Find where the given text appears and provide that cell's center as (x, y) coordinate. 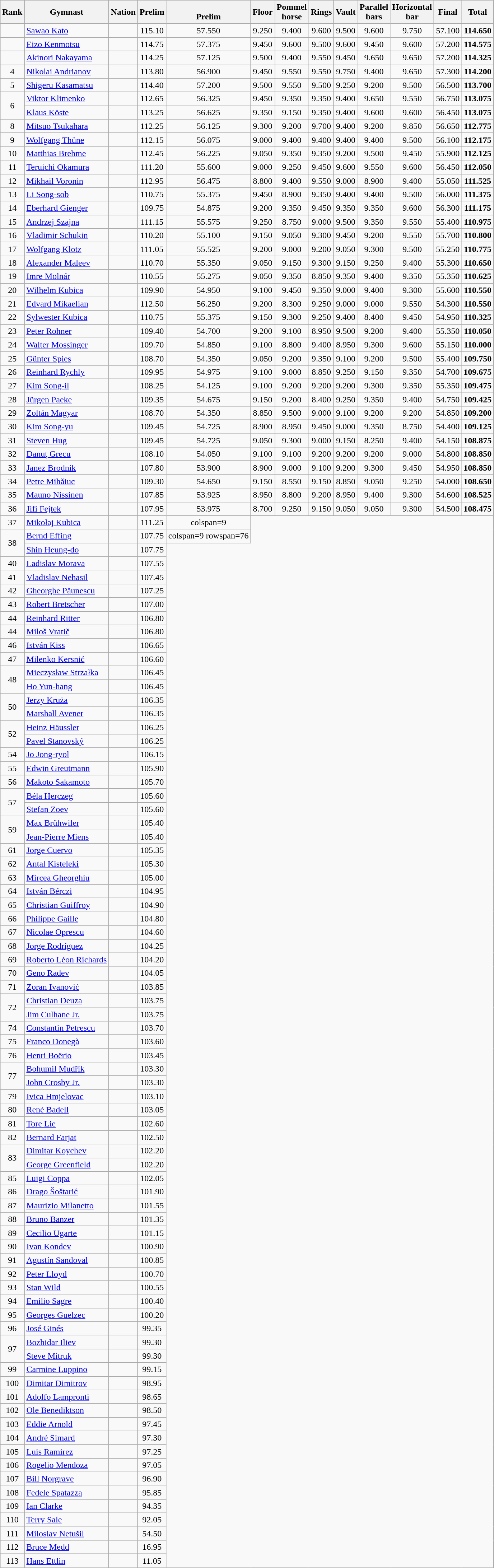
110.050 (477, 331)
97.30 (152, 1438)
Miloslav Netušil (67, 1534)
62 (12, 864)
100 (12, 1383)
111.15 (152, 222)
50 (12, 707)
77 (12, 1076)
55.150 (448, 345)
56.075 (208, 140)
Alexander Maleev (67, 263)
István Kiss (67, 645)
96 (12, 1329)
56.100 (448, 140)
85 (12, 1178)
101 (12, 1397)
Eizo Kenmotsu (67, 44)
Jo Jong-ryol (67, 755)
110.55 (152, 276)
56.475 (208, 181)
11 (12, 167)
Dimitar Dimitrov (67, 1383)
Teruichi Okamura (67, 167)
Mikhail Voronin (67, 181)
Walter Mossinger (67, 345)
97.05 (152, 1465)
Miloš Vratič (67, 632)
55.525 (208, 249)
97 (12, 1349)
Mircea Gheorghiu (67, 878)
53.925 (208, 495)
101.90 (152, 1192)
Rogelio Mendoza (67, 1465)
Christian Deuza (67, 1000)
Agustín Sandoval (67, 1260)
Marshall Avener (67, 714)
56.500 (448, 85)
75 (12, 1041)
46 (12, 645)
111.525 (477, 181)
90 (12, 1246)
Wolfgang Thüne (67, 140)
Jürgen Paeke (67, 400)
54.000 (448, 481)
107.80 (152, 468)
109.200 (477, 413)
56.225 (208, 153)
104.60 (152, 932)
Max Brühwiler (67, 823)
57.125 (208, 58)
112.50 (152, 304)
54 (12, 755)
107.85 (152, 495)
105.00 (152, 878)
99.35 (152, 1329)
Horizontalbar (412, 12)
71 (12, 987)
114.200 (477, 71)
56.900 (208, 71)
57 (12, 802)
Drago Šoštarić (67, 1192)
48 (12, 680)
19 (12, 276)
Bozhidar Iliev (67, 1342)
107 (12, 1479)
105.70 (152, 782)
René Badell (67, 1110)
64 (12, 891)
56.250 (208, 304)
101.35 (152, 1219)
Floor (263, 12)
88 (12, 1219)
114.575 (477, 44)
25 (12, 358)
67 (12, 932)
16.95 (152, 1547)
98.95 (152, 1383)
André Simard (67, 1438)
John Crosby Jr. (67, 1083)
Ladislav Morava (67, 563)
79 (12, 1096)
5 (12, 85)
Sawao Kato (67, 31)
4 (12, 71)
32 (12, 454)
22 (12, 317)
Ivica Hmjelovac (67, 1096)
98.65 (152, 1397)
Rank (12, 12)
81 (12, 1124)
Total (477, 12)
40 (12, 563)
109 (12, 1506)
95 (12, 1315)
Philippe Gaille (67, 919)
10 (12, 153)
Tore Lie (67, 1124)
21 (12, 304)
36 (12, 509)
54.500 (448, 509)
59 (12, 830)
99 (12, 1369)
16 (12, 235)
109.475 (477, 386)
Carmine Luppino (67, 1369)
95.85 (152, 1492)
112.125 (477, 153)
104.80 (152, 919)
Matthias Brehme (67, 153)
57.375 (208, 44)
109.675 (477, 372)
9.700 (321, 126)
110.975 (477, 222)
Bruno Banzer (67, 1219)
colspan=9 (208, 522)
114.325 (477, 58)
82 (12, 1137)
Jifi Fejtek (67, 509)
113.700 (477, 85)
56.750 (448, 99)
8.550 (292, 481)
Parallelbars (374, 12)
Mieczysław Strzałka (67, 673)
74 (12, 1028)
George Greenfield (67, 1165)
Bernd Effing (67, 536)
Dimitar Koychev (67, 1151)
Jorge Rodríguez (67, 946)
100.55 (152, 1288)
47 (12, 659)
112.15 (152, 140)
Roberto Léon Richards (67, 960)
112.25 (152, 126)
111.05 (152, 249)
100.90 (152, 1246)
105 (12, 1451)
9 (12, 140)
103.10 (152, 1096)
94.35 (152, 1506)
104.25 (152, 946)
110.70 (152, 263)
José Ginés (67, 1329)
93 (12, 1288)
15 (12, 222)
57.550 (208, 31)
23 (12, 331)
Bohumil Mudřík (67, 1069)
Günter Spies (67, 358)
8.250 (374, 440)
Viktor Klimenko (67, 99)
110.625 (477, 276)
72 (12, 1007)
56.625 (208, 112)
80 (12, 1110)
Georges Guelzec (67, 1315)
103.05 (152, 1110)
110.775 (477, 249)
102 (12, 1410)
27 (12, 386)
Edvard Mikaelian (67, 304)
110.325 (477, 317)
87 (12, 1205)
112.65 (152, 99)
38 (12, 543)
Steve Mitruk (67, 1356)
Fedele Spatazza (67, 1492)
Béla Herczeg (67, 795)
Peter Rohner (67, 331)
Nikolai Andrianov (67, 71)
Jim Culhane Jr. (67, 1014)
Vault (346, 12)
35 (12, 495)
115.10 (152, 31)
Ivan Kondev (67, 1246)
94 (12, 1301)
Adolfo Lampronti (67, 1397)
112.775 (477, 126)
102.60 (152, 1124)
Janez Brodnik (67, 468)
42 (12, 591)
114.40 (152, 85)
Mauno Nissinen (67, 495)
Franco Donegà (67, 1041)
114.25 (152, 58)
Robert Bretscher (67, 604)
Henri Boërio (67, 1055)
Cecilio Ugarte (67, 1233)
109.95 (152, 372)
104.05 (152, 973)
28 (12, 400)
34 (12, 481)
111.175 (477, 208)
97.25 (152, 1451)
101.15 (152, 1233)
109.35 (152, 400)
István Bérczi (67, 891)
107.95 (152, 509)
Danuţ Grecu (67, 454)
Bruce Medd (67, 1547)
Ho Yun-hang (67, 686)
54.600 (448, 495)
Gheorghe Păunescu (67, 591)
8.300 (292, 304)
109.30 (152, 481)
56.325 (208, 99)
54.400 (448, 427)
110.650 (477, 263)
24 (12, 345)
Christian Guiffroy (67, 905)
101.55 (152, 1205)
6 (12, 106)
112.95 (152, 181)
Bernard Farjat (67, 1137)
55.250 (448, 249)
56.000 (448, 195)
12 (12, 181)
89 (12, 1233)
Steven Hug (67, 440)
55.100 (208, 235)
54.975 (208, 372)
54.875 (208, 208)
54.650 (208, 481)
112.45 (152, 153)
114.650 (477, 31)
108.25 (152, 386)
108 (12, 1492)
Emilio Sagre (67, 1301)
8 (12, 126)
102.05 (152, 1178)
105.30 (152, 864)
Mikołaj Kubica (67, 522)
100.85 (152, 1260)
70 (12, 973)
37 (12, 522)
9.850 (412, 126)
Luigi Coppa (67, 1178)
Nicolae Oprescu (67, 932)
Sylwester Kubica (67, 317)
112.175 (477, 140)
26 (12, 372)
Vladislav Nehasil (67, 577)
57.300 (448, 71)
Jean-Pierre Miens (67, 837)
17 (12, 249)
Geno Radev (67, 973)
111.375 (477, 195)
54.750 (448, 400)
109.750 (477, 358)
61 (12, 850)
Eberhard Gienger (67, 208)
55.275 (208, 276)
Makoto Sakamoto (67, 782)
86 (12, 1192)
110.20 (152, 235)
54.125 (208, 386)
Zoran Ivanović (67, 987)
Hans Ettlin (67, 1561)
55.700 (448, 235)
54.050 (208, 454)
18 (12, 263)
Shigeru Kasamatsu (67, 85)
30 (12, 427)
113.25 (152, 112)
76 (12, 1055)
Jerzy Kruża (67, 700)
29 (12, 413)
100.70 (152, 1274)
55.300 (448, 263)
57.100 (448, 31)
14 (12, 208)
Stan Wild (67, 1288)
110 (12, 1520)
43 (12, 604)
55 (12, 768)
63 (12, 878)
Maurizio Milanetto (67, 1205)
108.525 (477, 495)
107.00 (152, 604)
Petre Mihăiuc (67, 481)
Shin Heung-do (67, 550)
114.75 (152, 44)
109.40 (152, 331)
Kim Song-yu (67, 427)
111.20 (152, 167)
103 (12, 1424)
54.150 (448, 440)
Peter Lloyd (67, 1274)
92 (12, 1274)
107.25 (152, 591)
Li Song-sob (67, 195)
100.40 (152, 1301)
99.15 (152, 1369)
Reinhard Ritter (67, 618)
54.675 (208, 400)
103.70 (152, 1028)
Constantin Petrescu (67, 1028)
colspan=9 rowspan=76 (208, 536)
53.975 (208, 509)
113 (12, 1561)
54.800 (448, 454)
56.650 (448, 126)
109.125 (477, 427)
97.45 (152, 1424)
Rings (321, 12)
103.60 (152, 1041)
54.300 (448, 304)
31 (12, 440)
Pavel Stanovský (67, 741)
20 (12, 290)
Milenko Kersnić (67, 659)
105.90 (152, 768)
13 (12, 195)
103.45 (152, 1055)
Vladimir Schukin (67, 235)
111.25 (152, 522)
68 (12, 946)
104 (12, 1438)
Andrzej Szajna (67, 222)
Imre Molnár (67, 276)
108.10 (152, 454)
65 (12, 905)
53.900 (208, 468)
109.75 (152, 208)
109.425 (477, 400)
109.70 (152, 345)
Wolfgang Klotz (67, 249)
106.60 (152, 659)
69 (12, 960)
Mitsuo Tsukahara (67, 126)
104.20 (152, 960)
106 (12, 1465)
98.50 (152, 1410)
Terry Sale (67, 1520)
Luis Ramírez (67, 1451)
Reinhard Rychly (67, 372)
Antal Kisteleki (67, 864)
Akinori Nakayama (67, 58)
55.575 (208, 222)
100.20 (152, 1315)
Heinz Häussler (67, 727)
106.15 (152, 755)
104.95 (152, 891)
8.700 (263, 509)
107.45 (152, 577)
Nation (123, 12)
66 (12, 919)
52 (12, 734)
Kim Song-il (67, 386)
83 (12, 1158)
Gymnast (67, 12)
113.80 (152, 71)
110.800 (477, 235)
56.300 (448, 208)
92.05 (152, 1520)
Wilhelm Kubica (67, 290)
Bill Norgrave (67, 1479)
111 (12, 1534)
108.475 (477, 509)
56 (12, 782)
110.000 (477, 345)
Jorge Cuervo (67, 850)
55.050 (448, 181)
Eddie Arnold (67, 1424)
41 (12, 577)
54.50 (152, 1534)
91 (12, 1260)
105.35 (152, 850)
103.85 (152, 987)
Zoltán Magyar (67, 413)
108.650 (477, 481)
11.05 (152, 1561)
Ole Benediktson (67, 1410)
56.125 (208, 126)
Final (448, 12)
Ian Clarke (67, 1506)
Pommelhorse (292, 12)
33 (12, 468)
106.65 (152, 645)
107.55 (152, 563)
Edwin Greutmann (67, 768)
112.050 (477, 167)
102.50 (152, 1137)
108.875 (477, 440)
109.90 (152, 290)
96.90 (152, 1479)
112 (12, 1547)
104.90 (152, 905)
55.900 (448, 153)
Klaus Köste (67, 112)
Stefan Zoev (67, 809)
